Return the [X, Y] coordinate for the center point of the cell that contains the specified text.  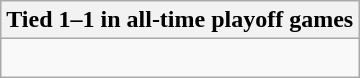
Tied 1–1 in all-time playoff games [180, 20]
